Extract the (x, y) coordinate from the center of the cell holding the provided text.  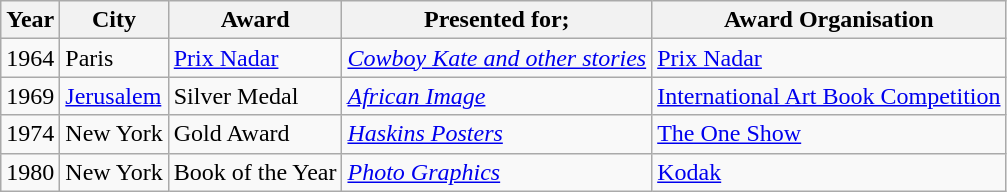
Year (30, 20)
1969 (30, 96)
Jerusalem (114, 96)
International Art Book Competition (829, 96)
Award Organisation (829, 20)
Photo Graphics (497, 172)
Haskins Posters (497, 134)
Gold Award (255, 134)
Silver Medal (255, 96)
Cowboy Kate and other stories (497, 58)
African Image (497, 96)
Award (255, 20)
The One Show (829, 134)
Kodak (829, 172)
1974 (30, 134)
Paris (114, 58)
City (114, 20)
1980 (30, 172)
Presented for; (497, 20)
Book of the Year (255, 172)
1964 (30, 58)
